Extract the (x, y) coordinate from the center of the cell holding the provided text.  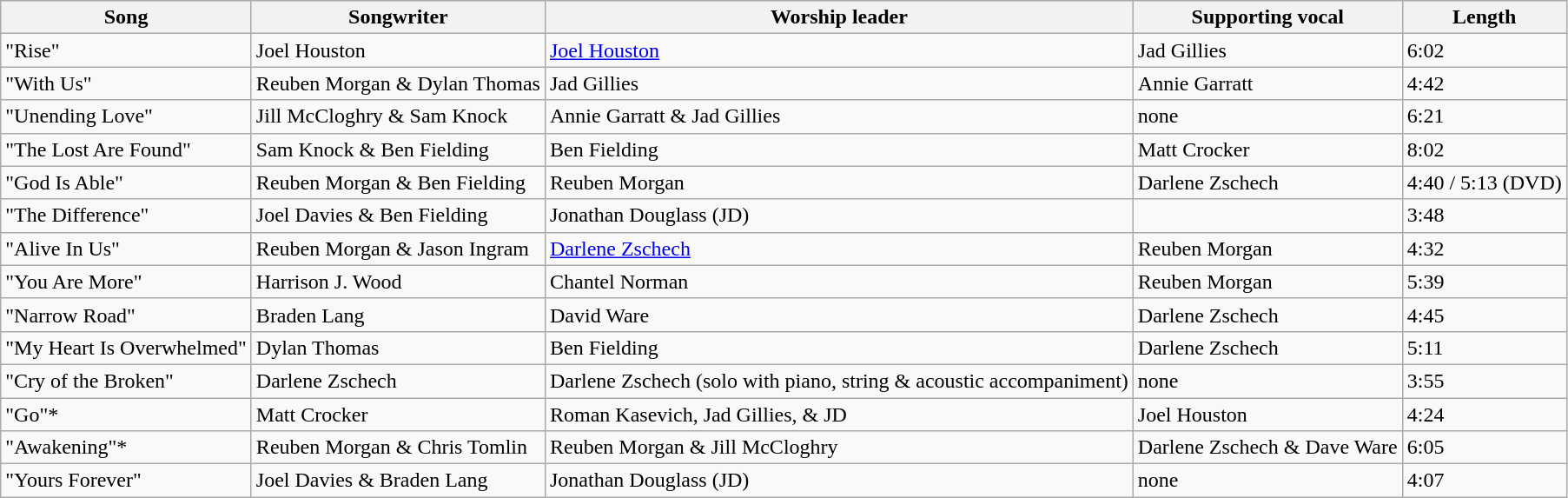
Joel Davies & Braden Lang (398, 481)
Dylan Thomas (398, 348)
"You Are More" (127, 282)
Reuben Morgan & Ben Fielding (398, 183)
"The Lost Are Found" (127, 149)
"God Is Able" (127, 183)
5:39 (1484, 282)
Darlene Zschech & Dave Ware (1267, 448)
Annie Garratt & Jad Gillies (839, 116)
"Go"* (127, 415)
Darlene Zschech (solo with piano, string & acoustic accompaniment) (839, 381)
"Rise" (127, 50)
3:48 (1484, 216)
4:07 (1484, 481)
Harrison J. Wood (398, 282)
Reuben Morgan & Chris Tomlin (398, 448)
Chantel Norman (839, 282)
Annie Garratt (1267, 83)
4:40 / 5:13 (DVD) (1484, 183)
"Yours Forever" (127, 481)
Roman Kasevich, Jad Gillies, & JD (839, 415)
4:32 (1484, 249)
"The Difference" (127, 216)
3:55 (1484, 381)
Length (1484, 17)
Joel Davies & Ben Fielding (398, 216)
Jill McCloghry & Sam Knock (398, 116)
Sam Knock & Ben Fielding (398, 149)
David Ware (839, 315)
Reuben Morgan & Jill McCloghry (839, 448)
"Alive In Us" (127, 249)
Song (127, 17)
4:45 (1484, 315)
"Narrow Road" (127, 315)
Worship leader (839, 17)
6:21 (1484, 116)
"With Us" (127, 83)
Supporting vocal (1267, 17)
4:42 (1484, 83)
Braden Lang (398, 315)
5:11 (1484, 348)
Reuben Morgan & Dylan Thomas (398, 83)
Songwriter (398, 17)
Reuben Morgan & Jason Ingram (398, 249)
"Unending Love" (127, 116)
6:02 (1484, 50)
"Cry of the Broken" (127, 381)
"Awakening"* (127, 448)
4:24 (1484, 415)
6:05 (1484, 448)
"My Heart Is Overwhelmed" (127, 348)
8:02 (1484, 149)
